Locate the cell with the specified text and output its (X, Y) center coordinate. 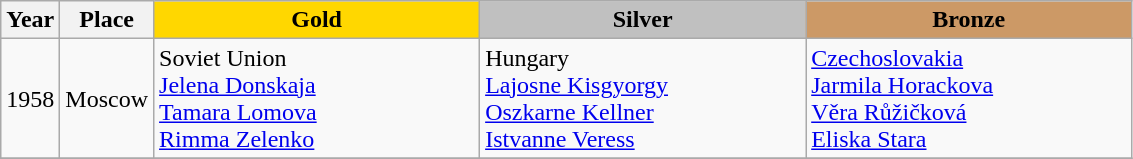
Soviet UnionJelena DonskajaTamara LomovaRimma Zelenko (317, 98)
CzechoslovakiaJarmila HorackovaVěra RůžičkováEliska Stara (969, 98)
Gold (317, 20)
Year (30, 20)
HungaryLajosne KisgyorgyOszkarne KellnerIstvanne Veress (643, 98)
Place (107, 20)
Moscow (107, 98)
Bronze (969, 20)
Silver (643, 20)
1958 (30, 98)
